Pinpoint the cell where the given text exists, returning its (X, Y) midpoint coordinate. 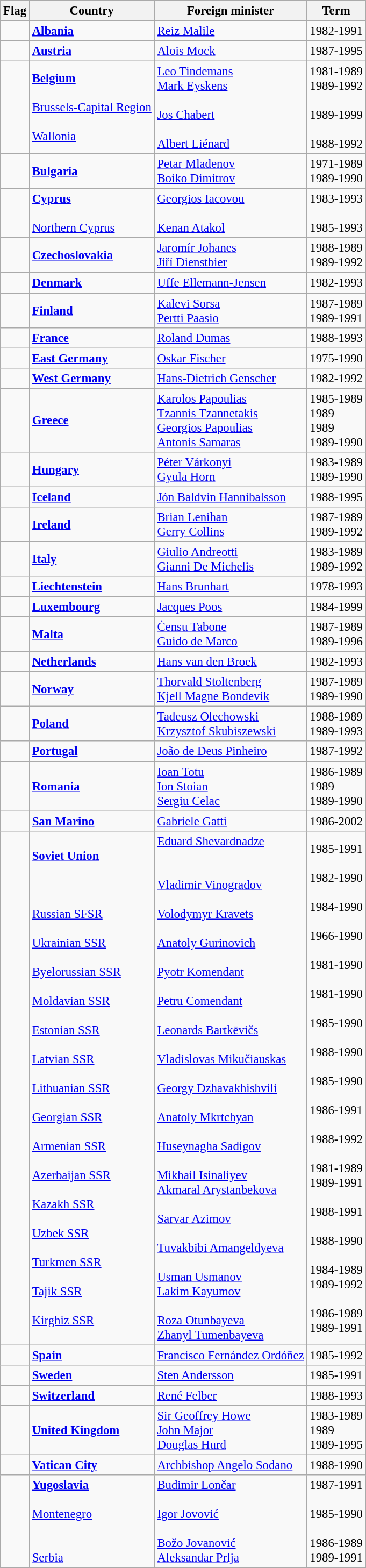
1975-1990 (336, 358)
1978-1993 (336, 587)
1985-1991 (336, 1375)
Switzerland (91, 1395)
Jón Baldvin Hannibalsson (231, 497)
Iceland (91, 497)
Netherlands (91, 662)
1987-19891989-1992 (336, 525)
1983-19891989-1992 (336, 559)
1987-19891989-1996 (336, 635)
Alois Mock (231, 51)
Albania (91, 31)
1982-1991 (336, 31)
CyprusNorthern Cyprus (91, 213)
1983-19891989-1990 (336, 470)
Leo TindemansMark EyskensJos ChabertAlbert Liénard (231, 108)
1987-1992 (336, 752)
1988-19891989-1992 (336, 255)
BelgiumBrussels-Capital RegionWallonia (91, 108)
Italy (91, 559)
Sweden (91, 1375)
Hans Brunhart (231, 587)
United Kingdom (91, 1430)
1981-19891989-19921989-19991988-1992 (336, 108)
1987-19891989-1990 (336, 689)
1983-198919891989-1995 (336, 1430)
Reiz Malile (231, 31)
Oskar Fischer (231, 358)
Flag (15, 11)
Bulgaria (91, 171)
1986-2002 (336, 821)
Sir Geoffrey HoweJohn MajorDouglas Hurd (231, 1430)
1985-1989198919891989-1990 (336, 420)
1983-19931985-1993 (336, 213)
Foreign minister (231, 11)
France (91, 338)
Karolos PapouliasTzannis TzannetakisGeorgios PapouliasAntonis Samaras (231, 420)
Ioan TotuIon StoianSergiu Celac (231, 786)
Luxembourg (91, 607)
Hans-Dietrich Genscher (231, 378)
Thorvald StoltenbergKjell Magne Bondevik (231, 689)
Denmark (91, 283)
Tadeusz OlechowskiKrzysztof Skubiszewski (231, 724)
Vatican City (91, 1465)
West Germany (91, 378)
1988-1995 (336, 497)
Budimir LončarIgor JovovićBožo JovanovićAleksandar Prlja (231, 1522)
Greece (91, 420)
Liechtenstein (91, 587)
Portugal (91, 752)
Spain (91, 1355)
1987-19891989-1991 (336, 311)
1986-198919891989-1990 (336, 786)
YugoslaviaMontenegroSerbia (91, 1522)
Hans van den Broek (231, 662)
Poland (91, 724)
Finland (91, 311)
Kalevi SorsaPertti Paasio (231, 311)
Norway (91, 689)
San Marino (91, 821)
1985-1992 (336, 1355)
Austria (91, 51)
Malta (91, 635)
Georgios IacovouKenan Atakol (231, 213)
Jacques Poos (231, 607)
Péter VárkonyiGyula Horn (231, 470)
Uffe Ellemann-Jensen (231, 283)
René Felber (231, 1395)
1971-19891989-1990 (336, 171)
Roland Dumas (231, 338)
1987-1995 (336, 51)
João de Deus Pinheiro (231, 752)
Country (91, 11)
Archbishop Angelo Sodano (231, 1465)
1987-19911985-19901986-19891989-1991 (336, 1522)
Ċensu TaboneGuido de Marco (231, 635)
Brian LenihanGerry Collins (231, 525)
Sten Andersson (231, 1375)
1988-1990 (336, 1465)
Giulio AndreottiGianni De Michelis (231, 559)
1982-1992 (336, 378)
Gabriele Gatti (231, 821)
East Germany (91, 358)
Petar MladenovBoiko Dimitrov (231, 171)
Ireland (91, 525)
Hungary (91, 470)
1984-1999 (336, 607)
Francisco Fernández Ordóñez (231, 1355)
Romania (91, 786)
Jaromír JohanesJiří Dienstbier (231, 255)
1988-19891989-1993 (336, 724)
Term (336, 11)
Czechoslovakia (91, 255)
